Locate the cell with the specified text and output its (X, Y) center coordinate. 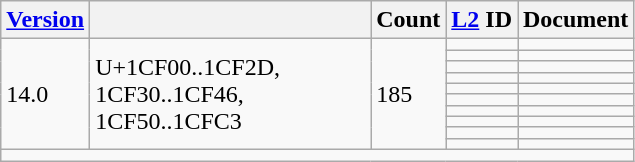
Count (408, 20)
U+1CF00..1CF2D, 1CF30..1CF46, 1CF50..1CFC3 (230, 94)
L2 ID (482, 20)
Document (576, 20)
Version (46, 20)
14.0 (46, 94)
185 (408, 94)
